Detect which cell encompasses the target text, then output its (X, Y) center coordinate. 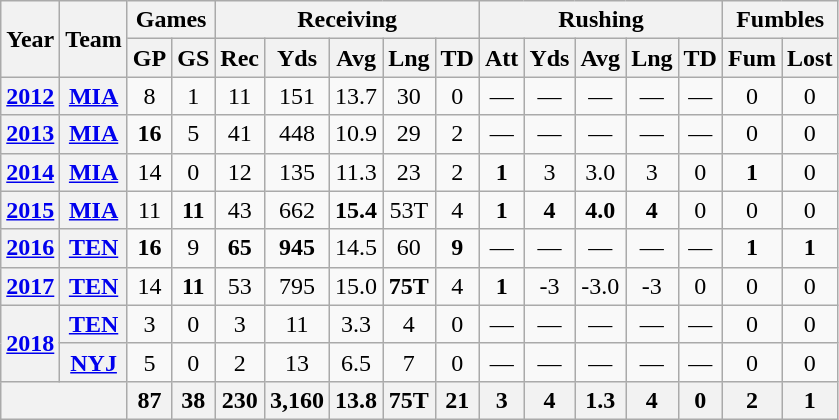
43 (240, 210)
Receiving (348, 20)
6.5 (356, 362)
2016 (30, 248)
3.0 (600, 172)
10.9 (356, 134)
23 (409, 172)
65 (240, 248)
135 (298, 172)
4.0 (600, 210)
8 (149, 96)
2012 (30, 96)
38 (194, 400)
15.0 (356, 286)
GS (194, 58)
1.3 (600, 400)
60 (409, 248)
7 (409, 362)
151 (298, 96)
795 (298, 286)
87 (149, 400)
53T (409, 210)
53 (240, 286)
Year (30, 39)
13.8 (356, 400)
2013 (30, 134)
448 (298, 134)
41 (240, 134)
21 (457, 400)
12 (240, 172)
13 (298, 362)
3,160 (298, 400)
15.4 (356, 210)
13.7 (356, 96)
230 (240, 400)
2014 (30, 172)
2018 (30, 343)
662 (298, 210)
2017 (30, 286)
3.3 (356, 324)
2015 (30, 210)
14.5 (356, 248)
30 (409, 96)
945 (298, 248)
NYJ (94, 362)
Fum (752, 58)
-3.0 (600, 286)
11.3 (356, 172)
Att (501, 58)
GP (149, 58)
Rushing (600, 20)
29 (409, 134)
Games (170, 20)
Fumbles (780, 20)
Team (94, 39)
Rec (240, 58)
Lost (810, 58)
